From the cell containing the given text, extract its center point as (x, y) coordinate. 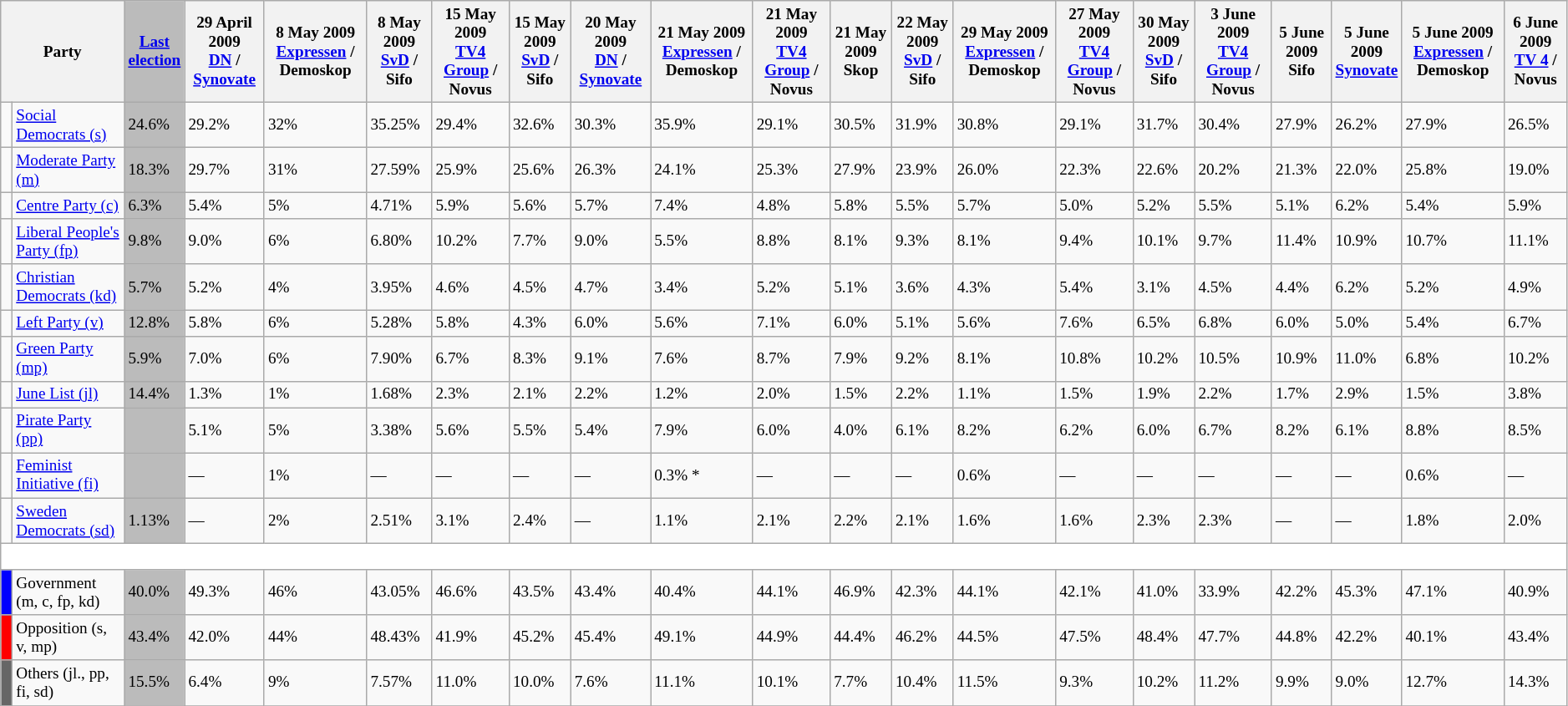
10.5% (1233, 358)
32% (316, 124)
4.71% (399, 206)
5.28% (399, 323)
49.1% (702, 637)
21 May 2009Skop (861, 52)
40.4% (702, 592)
29 April 2009DN / Synovate (224, 52)
10.7% (1454, 241)
45.2% (540, 637)
46.2% (922, 637)
5 June 2009Expressen / Demoskop (1454, 52)
Left Party (v) (69, 323)
11.5% (1004, 683)
Sweden Democrats (sd) (69, 521)
1.9% (1164, 394)
7.1% (791, 323)
22.6% (1164, 170)
11.4% (1302, 241)
47.5% (1094, 637)
40.0% (155, 592)
14.3% (1535, 683)
49.3% (224, 592)
45.3% (1367, 592)
42.3% (922, 592)
29 May 2009Expressen / Demoskop (1004, 52)
6.3% (155, 206)
45.4% (610, 637)
9.7% (1233, 241)
30.3% (610, 124)
26.5% (1535, 124)
Feminist Initiative (fi) (69, 475)
Opposition (s, v, mp) (69, 637)
15 May 2009SvD / Sifo (540, 52)
26.3% (610, 170)
21 May 2009Expressen / Demoskop (702, 52)
29.2% (224, 124)
1.3% (224, 394)
26.0% (1004, 170)
8 May 2009Expressen / Demoskop (316, 52)
18.3% (155, 170)
3.95% (399, 287)
46% (316, 592)
Lastelection (155, 52)
44.8% (1302, 637)
25.3% (791, 170)
22.3% (1094, 170)
31.9% (922, 124)
24.6% (155, 124)
44.5% (1004, 637)
46.9% (861, 592)
9.8% (155, 241)
Liberal People's Party (fp) (69, 241)
8.5% (1535, 430)
35.25% (399, 124)
44.4% (861, 637)
Centre Party (c) (69, 206)
40.9% (1535, 592)
20 May 2009DN / Synovate (610, 52)
41.0% (1164, 592)
43.5% (540, 592)
40.1% (1454, 637)
6.4% (224, 683)
4.8% (791, 206)
3.4% (702, 287)
4.4% (1302, 287)
7.4% (702, 206)
10.8% (1094, 358)
Green Party (mp) (69, 358)
14.4% (155, 394)
32.6% (540, 124)
Party (63, 52)
3.6% (922, 287)
Others (jl., pp, fi, sd) (69, 683)
2% (316, 521)
3 June 2009TV4 Group / Novus (1233, 52)
44% (316, 637)
10.0% (540, 683)
30.8% (1004, 124)
3.8% (1535, 394)
22.0% (1367, 170)
29.4% (470, 124)
47.1% (1454, 592)
9.4% (1094, 241)
1.13% (155, 521)
8 May 2009SvD / Sifo (399, 52)
41.9% (470, 637)
6.5% (1164, 323)
27 May 2009TV4 Group / Novus (1094, 52)
31.7% (1164, 124)
29.7% (224, 170)
33.9% (1233, 592)
Government (m, c, fp, kd) (69, 592)
22 May 2009SvD / Sifo (922, 52)
27.59% (399, 170)
48.43% (399, 637)
9% (316, 683)
21.3% (1302, 170)
7.57% (399, 683)
30 May 2009SvD / Sifo (1164, 52)
10.4% (922, 683)
30.4% (1233, 124)
42.1% (1094, 592)
4.7% (610, 287)
4.9% (1535, 287)
Pirate Party (pp) (69, 430)
2.4% (540, 521)
5 June2009Synovate (1367, 52)
48.4% (1164, 637)
4.6% (470, 287)
Social Democrats (s) (69, 124)
1.68% (399, 394)
4% (316, 287)
19.0% (1535, 170)
47.7% (1233, 637)
23.9% (922, 170)
7.90% (399, 358)
9.9% (1302, 683)
7.0% (224, 358)
26.2% (1367, 124)
Moderate Party (m) (69, 170)
Christian Democrats (kd) (69, 287)
30.5% (861, 124)
4.0% (861, 430)
1.2% (702, 394)
25.9% (470, 170)
3.38% (399, 430)
2.51% (399, 521)
6 June 2009TV 4 / Novus (1535, 52)
44.9% (791, 637)
12.7% (1454, 683)
9.2% (922, 358)
15.5% (155, 683)
20.2% (1233, 170)
42.0% (224, 637)
8.7% (791, 358)
11.2% (1233, 683)
12.8% (155, 323)
6.80% (399, 241)
24.1% (702, 170)
June List (jl) (69, 394)
31% (316, 170)
21 May 2009TV4 Group / Novus (791, 52)
5 June 2009Sifo (1302, 52)
1.8% (1454, 521)
8.3% (540, 358)
2.9% (1367, 394)
1.7% (1302, 394)
43.05% (399, 592)
46.6% (470, 592)
0.3% * (702, 475)
9.1% (610, 358)
15 May 2009TV4 Group / Novus (470, 52)
25.6% (540, 170)
35.9% (702, 124)
25.8% (1454, 170)
